Scan for the cell matching the given text and deliver its (X, Y) coordinate at center. 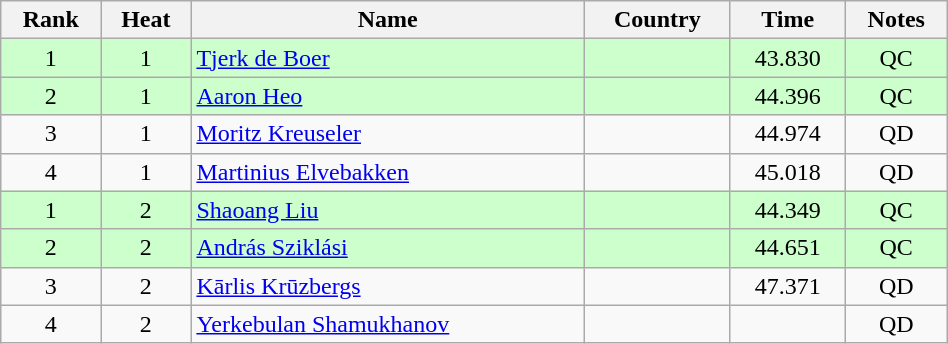
Country (658, 20)
44.396 (788, 96)
Rank (51, 20)
Aaron Heo (388, 96)
Heat (146, 20)
Moritz Kreuseler (388, 134)
45.018 (788, 172)
Martinius Elvebakken (388, 172)
44.651 (788, 248)
47.371 (788, 286)
44.349 (788, 210)
Time (788, 20)
Name (388, 20)
Kārlis Krūzbergs (388, 286)
Shaoang Liu (388, 210)
András Sziklási (388, 248)
44.974 (788, 134)
Tjerk de Boer (388, 58)
Notes (896, 20)
Yerkebulan Shamukhanov (388, 324)
43.830 (788, 58)
